Capture the cell that displays the provided text and extract its (x, y) central coordinate. 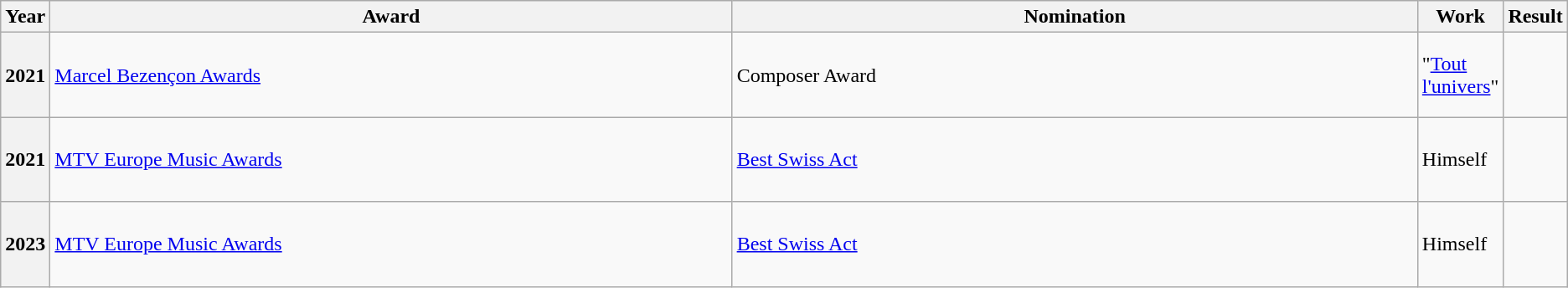
Composer Award (1075, 75)
Marcel Bezençon Awards (391, 75)
Nomination (1075, 17)
"Tout l'univers" (1461, 75)
Result (1535, 17)
Award (391, 17)
Work (1461, 17)
Year (25, 17)
2023 (25, 244)
